Identify which cell holds the provided text, then report its [x, y] central coordinate. 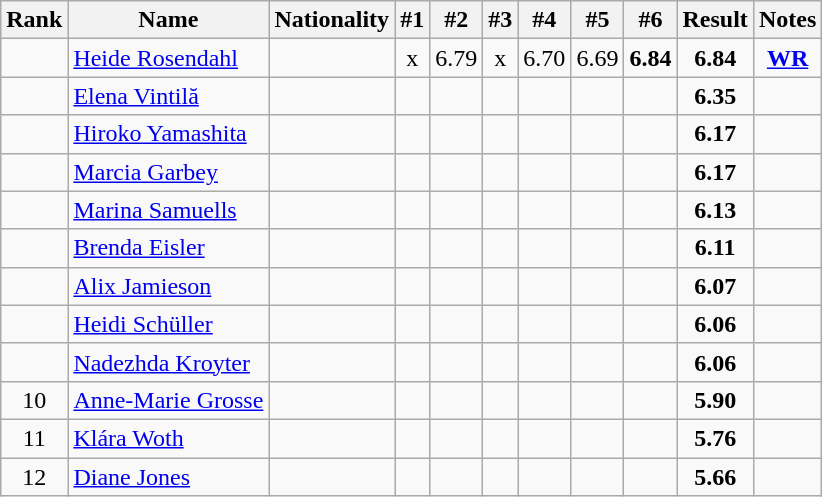
Alix Jamieson [168, 286]
6.11 [715, 248]
Heide Rosendahl [168, 58]
6.35 [715, 96]
Rank [34, 20]
Heidi Schüller [168, 324]
6.79 [456, 58]
5.76 [715, 438]
10 [34, 400]
5.90 [715, 400]
Notes [787, 20]
#3 [500, 20]
Anne-Marie Grosse [168, 400]
5.66 [715, 477]
Diane Jones [168, 477]
Marcia Garbey [168, 172]
Name [168, 20]
Elena Vintilă [168, 96]
Marina Samuells [168, 210]
11 [34, 438]
12 [34, 477]
Brenda Eisler [168, 248]
#1 [412, 20]
Hiroko Yamashita [168, 134]
#2 [456, 20]
Result [715, 20]
6.07 [715, 286]
6.70 [544, 58]
WR [787, 58]
#5 [598, 20]
Klára Woth [168, 438]
Nadezhda Kroyter [168, 362]
#4 [544, 20]
Nationality [332, 20]
6.13 [715, 210]
6.69 [598, 58]
#6 [650, 20]
